Scan for the cell matching the given text and deliver its (x, y) coordinate at center. 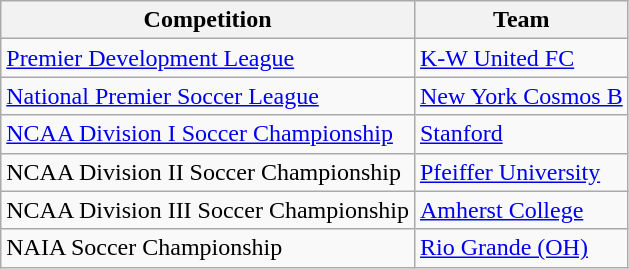
Rio Grande (OH) (521, 248)
K-W United FC (521, 58)
Premier Development League (208, 58)
NCAA Division I Soccer Championship (208, 134)
National Premier Soccer League (208, 96)
New York Cosmos B (521, 96)
Competition (208, 20)
NCAA Division II Soccer Championship (208, 172)
Pfeiffer University (521, 172)
NAIA Soccer Championship (208, 248)
Stanford (521, 134)
NCAA Division III Soccer Championship (208, 210)
Amherst College (521, 210)
Team (521, 20)
